Detect which cell encompasses the target text, then output its (x, y) center coordinate. 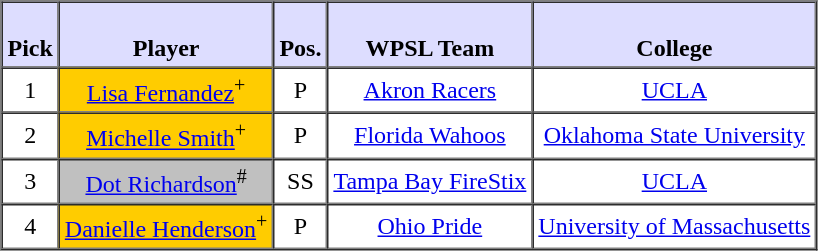
Tampa Bay FireStix (430, 180)
Florida Wahoos (430, 136)
2 (30, 136)
Oklahoma State University (674, 136)
1 (30, 90)
Pos. (300, 35)
Pick (30, 35)
SS (300, 180)
Lisa Fernandez+ (166, 90)
WPSL Team (430, 35)
College (674, 35)
University of Massachusetts (674, 226)
Player (166, 35)
Michelle Smith+ (166, 136)
4 (30, 226)
Akron Racers (430, 90)
Ohio Pride (430, 226)
3 (30, 180)
Danielle Henderson+ (166, 226)
Dot Richardson# (166, 180)
